From the cell containing the given text, extract its center point as (x, y) coordinate. 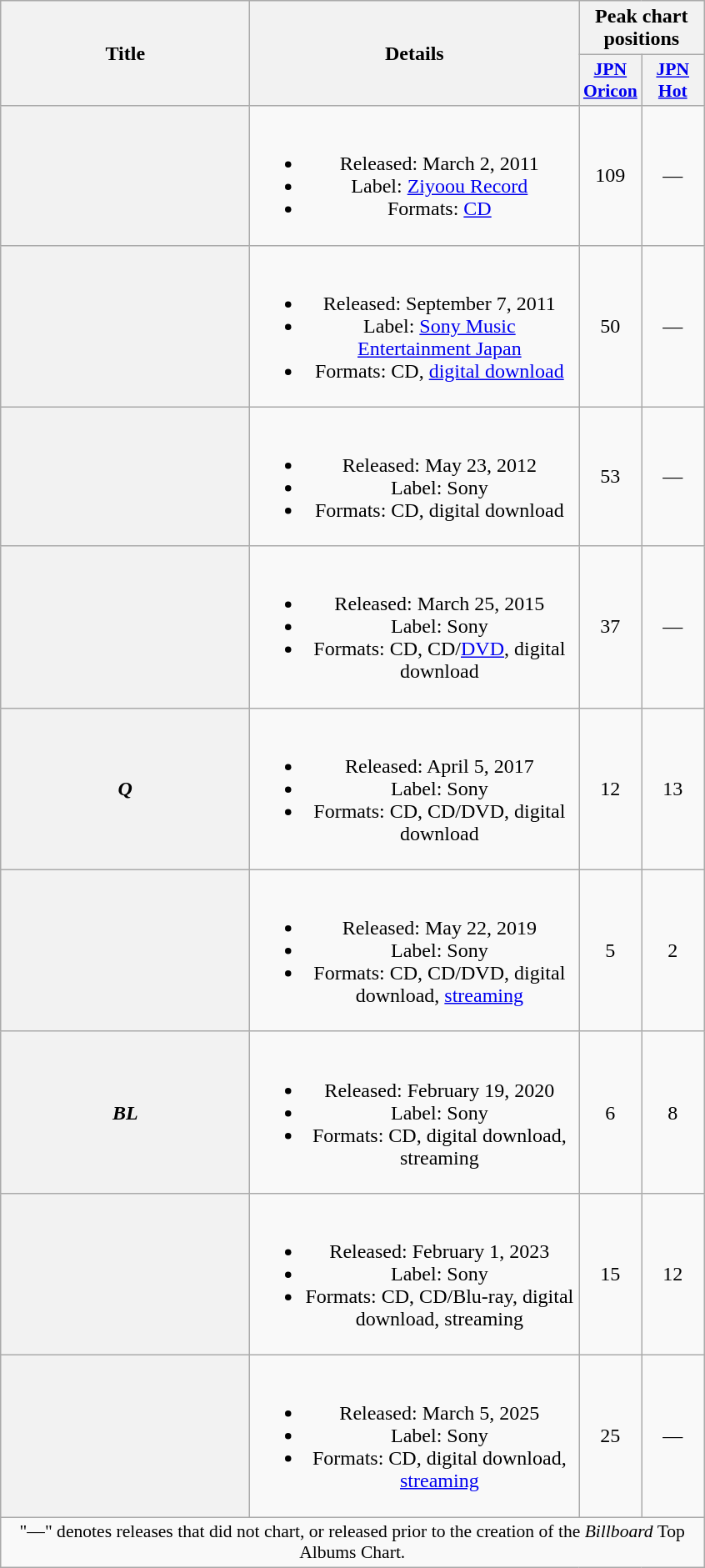
Released: May 23, 2012 Label: SonyFormats: CD, digital download (415, 477)
"—" denotes releases that did not chart, or released prior to the creation of the Billboard Top Albums Chart. (352, 1542)
25 (610, 1435)
BL (125, 1112)
JPNHot (673, 80)
2 (673, 950)
6 (610, 1112)
Released: March 25, 2015 Label: SonyFormats: CD, CD/DVD, digital download (415, 627)
Released: February 19, 2020 Label: SonyFormats: CD, digital download, streaming (415, 1112)
50 (610, 326)
Details (415, 53)
Released: March 5, 2025Label: SonyFormats: CD, digital download, streaming (415, 1435)
13 (673, 789)
Peak chart positions (642, 28)
Released: March 2, 2011 Label: Ziyoou RecordFormats: CD (415, 175)
37 (610, 627)
Released: April 5, 2017 Label: SonyFormats: CD, CD/DVD, digital download (415, 789)
Released: May 22, 2019 Label: SonyFormats: CD, CD/DVD, digital download, streaming (415, 950)
Q (125, 789)
53 (610, 477)
8 (673, 1112)
109 (610, 175)
JPNOricon (610, 80)
Released: September 7, 2011 Label: Sony Music Entertainment JapanFormats: CD, digital download (415, 326)
15 (610, 1274)
Title (125, 53)
5 (610, 950)
Released: February 1, 2023 Label: SonyFormats: CD, CD/Blu-ray, digital download, streaming (415, 1274)
